Search for the cell housing the specified text and yield its (X, Y) center coordinate. 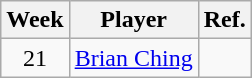
Week (35, 20)
Brian Ching (134, 58)
21 (35, 58)
Ref. (224, 20)
Player (134, 20)
